Determine the [X, Y] coordinate at the center of the cell enclosing the given text.  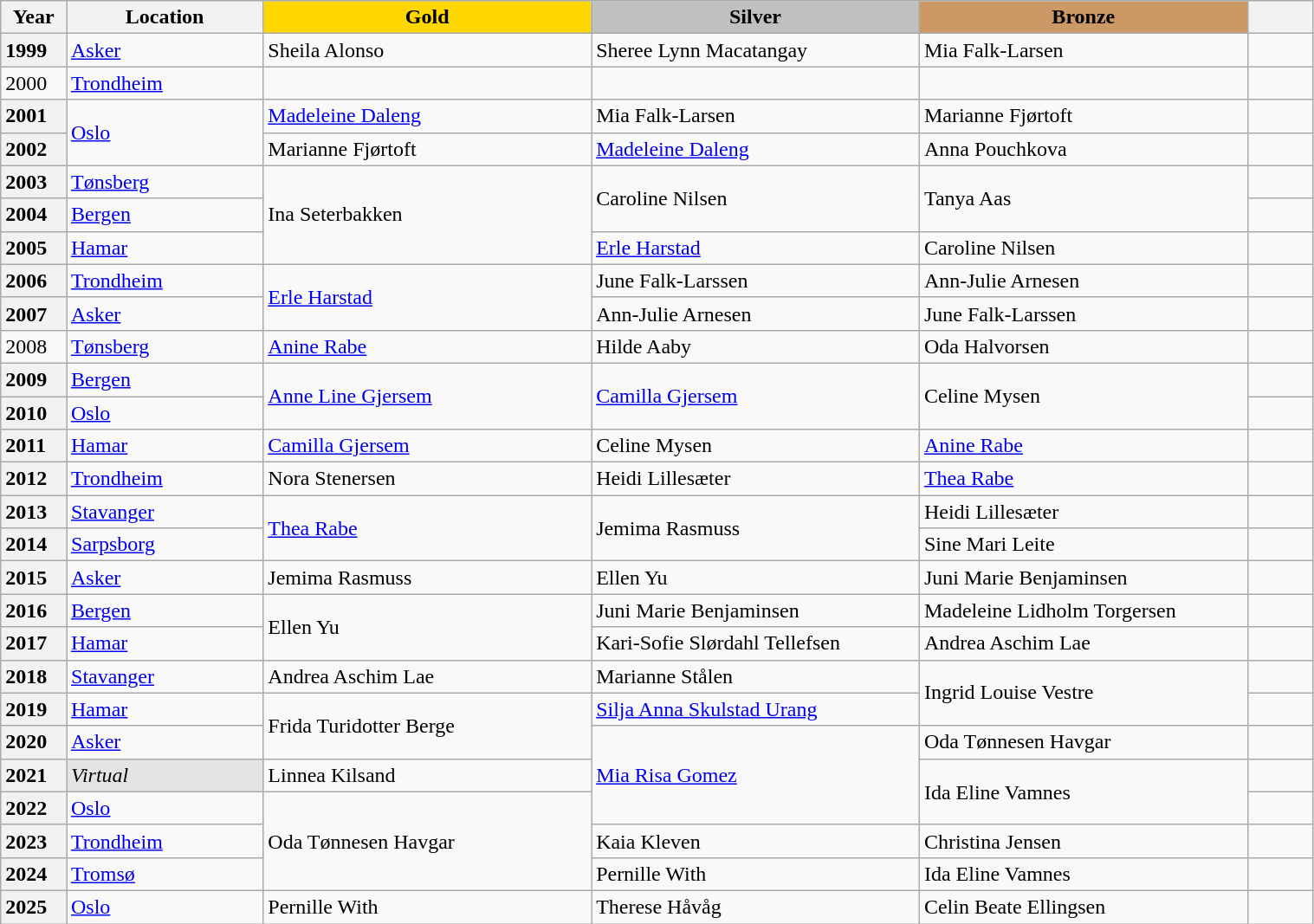
2003 [34, 182]
Virtual [165, 775]
Silja Anna Skulstad Urang [755, 709]
Sine Mari Leite [1083, 545]
Linnea Kilsand [428, 775]
Frida Turidotter Berge [428, 726]
Marianne Stålen [755, 676]
2010 [34, 413]
2024 [34, 874]
Bronze [1083, 17]
2011 [34, 446]
Sarpsborg [165, 545]
Ina Seterbakken [428, 215]
Celin Beate Ellingsen [1083, 907]
2019 [34, 709]
2007 [34, 313]
2008 [34, 346]
Sheila Alonso [428, 50]
Mia Risa Gomez [755, 775]
2006 [34, 281]
2015 [34, 578]
Location [165, 17]
Hilde Aaby [755, 346]
2005 [34, 248]
2025 [34, 907]
Kari-Sofie Slørdahl Tellefsen [755, 643]
Kaia Kleven [755, 841]
2022 [34, 808]
Sheree Lynn Macatangay [755, 50]
Therese Håvåg [755, 907]
Year [34, 17]
Anne Line Gjersem [428, 396]
Christina Jensen [1083, 841]
2001 [34, 116]
2012 [34, 479]
Anna Pouchkova [1083, 149]
2021 [34, 775]
Gold [428, 17]
2014 [34, 545]
Tanya Aas [1083, 198]
2018 [34, 676]
2000 [34, 83]
Ingrid Louise Vestre [1083, 693]
2002 [34, 149]
2009 [34, 379]
2020 [34, 742]
Oda Halvorsen [1083, 346]
2017 [34, 643]
Tromsø [165, 874]
2023 [34, 841]
2016 [34, 611]
1999 [34, 50]
Silver [755, 17]
2013 [34, 512]
Madeleine Lidholm Torgersen [1083, 611]
2004 [34, 215]
Nora Stenersen [428, 479]
